Return the [x, y] coordinate for the center point of the cell that contains the specified text.  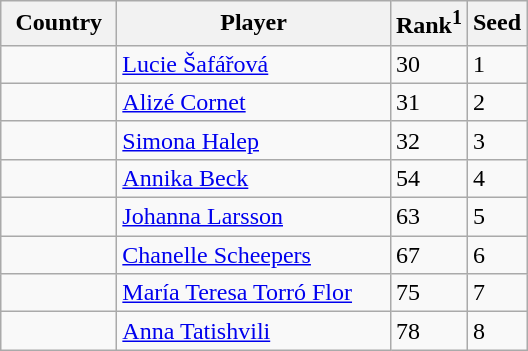
Simona Halep [254, 140]
5 [496, 217]
Seed [496, 24]
31 [428, 102]
54 [428, 178]
3 [496, 140]
María Teresa Torró Flor [254, 293]
67 [428, 255]
Alizé Cornet [254, 102]
Johanna Larsson [254, 217]
78 [428, 331]
Anna Tatishvili [254, 331]
Player [254, 24]
Chanelle Scheepers [254, 255]
6 [496, 255]
30 [428, 64]
Country [59, 24]
1 [496, 64]
Rank1 [428, 24]
4 [496, 178]
Annika Beck [254, 178]
63 [428, 217]
2 [496, 102]
Lucie Šafářová [254, 64]
75 [428, 293]
32 [428, 140]
8 [496, 331]
7 [496, 293]
